Locate the cell with the specified text and output its [X, Y] center coordinate. 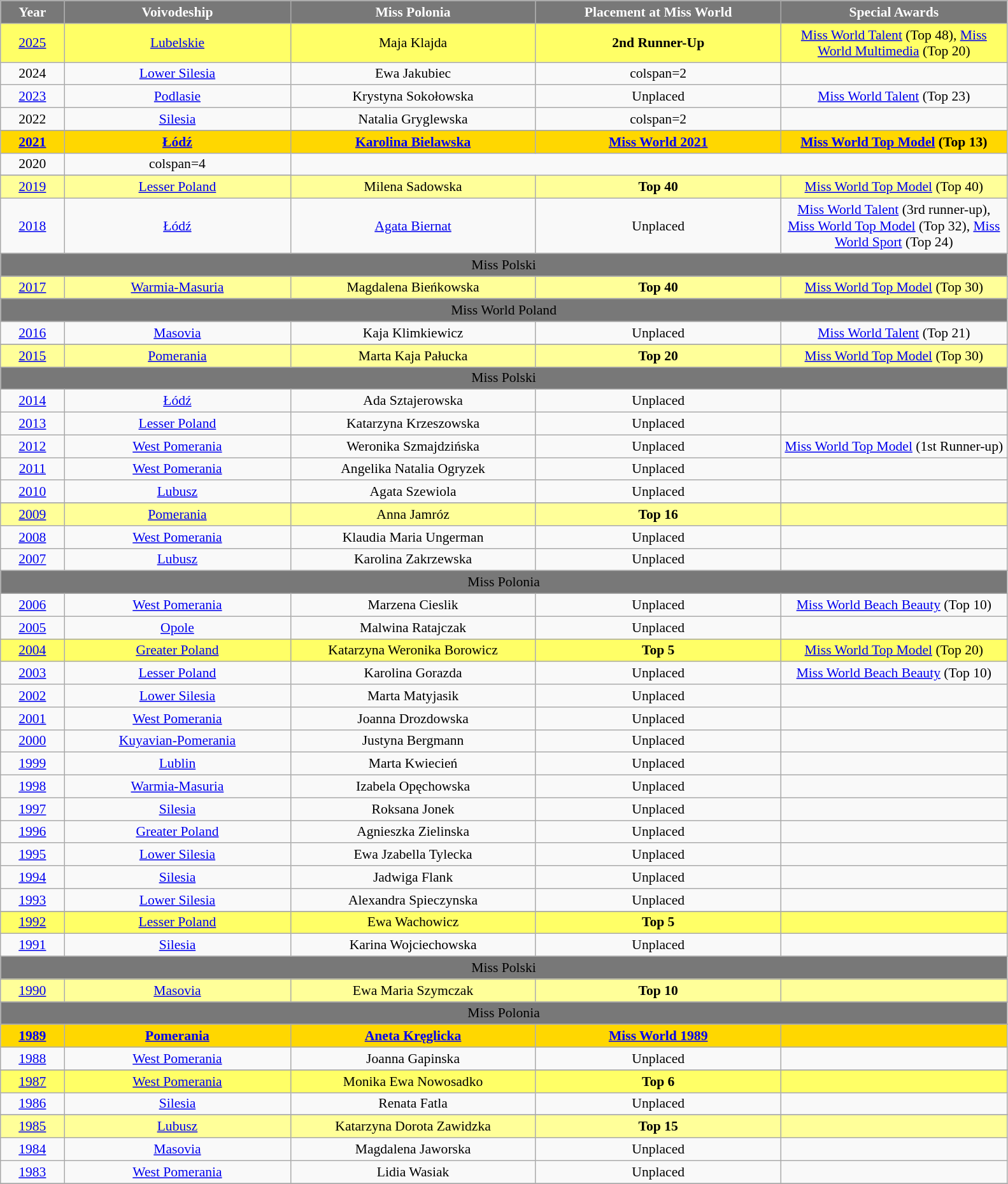
Roksana Jonek [413, 809]
Top 16 [658, 514]
2010 [32, 492]
Top 15 [658, 1127]
Placement at Miss World [658, 12]
1998 [32, 787]
Year [32, 12]
2005 [32, 628]
Katarzyna Dorota Zawidzka [413, 1127]
Magdalena Bieńkowska [413, 288]
Marzena Cieslik [413, 605]
Top 20 [658, 356]
Karolina Gorazda [413, 673]
Ewa Jzabella Tylecka [413, 855]
1997 [32, 809]
Kuyavian-Pomerania [177, 741]
Maja Klajda [413, 43]
1996 [32, 832]
Angelika Natalia Ogryzek [413, 469]
Renata Fatla [413, 1104]
Miss World Talent (Top 23) [894, 97]
Milena Sadowska [413, 187]
2016 [32, 333]
Joanna Gapinska [413, 1059]
1995 [32, 855]
Miss World 1989 [658, 1036]
Karolina Zakrzewska [413, 560]
Miss World Top Model (Top 20) [894, 651]
2018 [32, 227]
2012 [32, 446]
Voivodeship [177, 12]
Ada Sztajerowska [413, 401]
2001 [32, 719]
2011 [32, 469]
Izabela Opęchowska [413, 787]
Natalia Gryglewska [413, 119]
1983 [32, 1172]
Karina Wojciechowska [413, 945]
2021 [32, 142]
Top 10 [658, 990]
Klaudia Maria Ungerman [413, 537]
Krystyna Sokołowska [413, 97]
Agata Szewiola [413, 492]
2015 [32, 356]
Miss World Talent (Top 48), Miss World Multimedia (Top 20) [894, 43]
1986 [32, 1104]
1984 [32, 1150]
2007 [32, 560]
Katarzyna Krzeszowska [413, 424]
Weronika Szmajdzińska [413, 446]
Miss World Top Model (Top 40) [894, 187]
Top 6 [658, 1082]
2006 [32, 605]
1988 [32, 1059]
Anna Jamróz [413, 514]
1987 [32, 1082]
Miss World Top Model (Top 13) [894, 142]
1990 [32, 990]
2025 [32, 43]
Agnieszka Zielinska [413, 832]
Podlasie [177, 97]
Joanna Drozdowska [413, 719]
Jadwiga Flank [413, 877]
Miss World 2021 [658, 142]
2002 [32, 696]
Ewa Wachowicz [413, 922]
Miss World Talent (3rd runner-up), Miss World Top Model (Top 32), Miss World Sport (Top 24) [894, 227]
2019 [32, 187]
Marta Kwiecień [413, 764]
Miss World Poland [504, 311]
2009 [32, 514]
1999 [32, 764]
2004 [32, 651]
Lublin [177, 764]
1985 [32, 1127]
1993 [32, 900]
Marta Matyjasik [413, 696]
colspan=4 [177, 164]
2020 [32, 164]
Lubelskie [177, 43]
Katarzyna Weronika Borowicz [413, 651]
2013 [32, 424]
Ewa Maria Szymczak [413, 990]
2008 [32, 537]
Alexandra Spieczynska [413, 900]
2014 [32, 401]
Ewa Jakubiec [413, 74]
Miss World Talent (Top 21) [894, 333]
2017 [32, 288]
1992 [32, 922]
1994 [32, 877]
Agata Biernat [413, 227]
Miss World Top Model (1st Runner-up) [894, 446]
Opole [177, 628]
Malwina Ratajczak [413, 628]
Monika Ewa Nowosadko [413, 1082]
2003 [32, 673]
1991 [32, 945]
Marta Kaja Pałucka [413, 356]
Kaja Klimkiewicz [413, 333]
Karolina Bielawska [413, 142]
Special Awards [894, 12]
Lidia Wasiak [413, 1172]
Magdalena Jaworska [413, 1150]
2nd Runner-Up [658, 43]
2023 [32, 97]
2000 [32, 741]
2022 [32, 119]
1989 [32, 1036]
Justyna Bergmann [413, 741]
Aneta Kręglicka [413, 1036]
2024 [32, 74]
